Identify which cell holds the provided text, then report its [x, y] central coordinate. 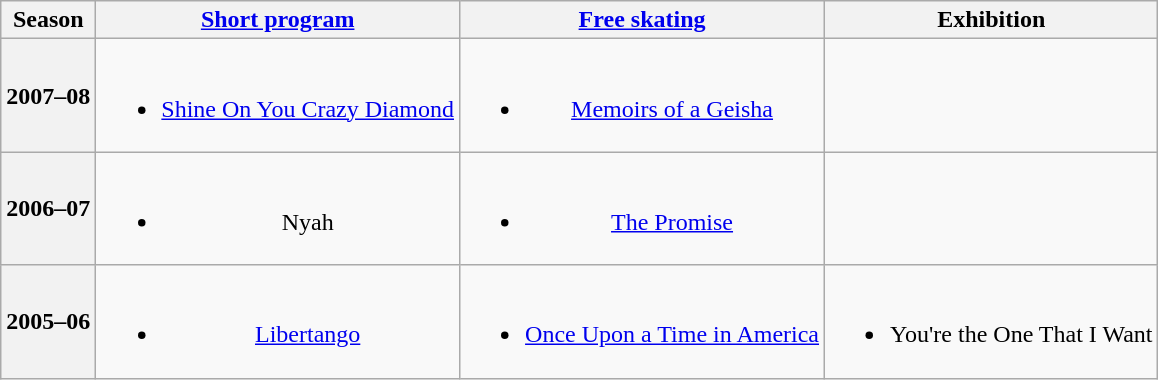
2007–08 [48, 96]
Free skating [642, 20]
Exhibition [992, 20]
The Promise [642, 208]
Shine On You Crazy Diamond [278, 96]
Libertango [278, 322]
Memoirs of a Geisha [642, 96]
Once Upon a Time in America [642, 322]
Season [48, 20]
2006–07 [48, 208]
Short program [278, 20]
Nyah [278, 208]
2005–06 [48, 322]
You're the One That I Want [992, 322]
